For the text-containing cell, return its midpoint in [x, y] coordinate format. 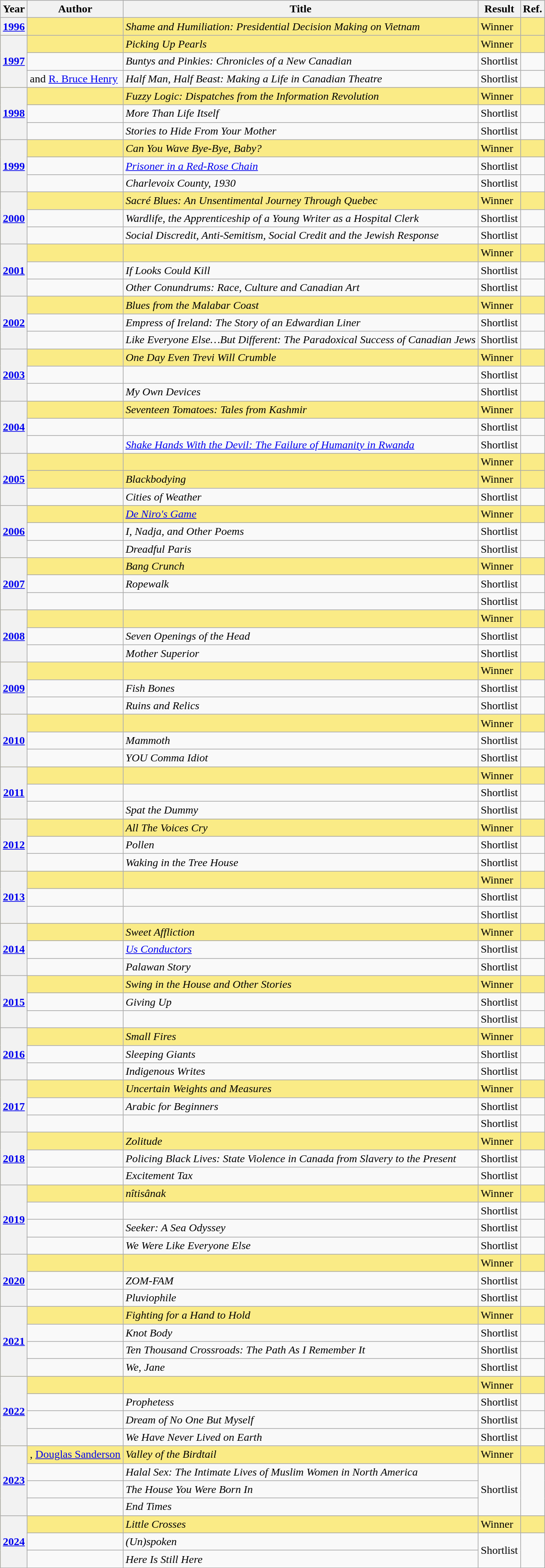
Dream of No One But Myself [301, 1420]
All The Voices Cry [301, 828]
Seven Openings of the Head [301, 636]
Us Conductors [301, 949]
Shame and Humiliation: Presidential Decision Making on Vietnam [301, 27]
2018 [14, 1158]
Small Fires [301, 1036]
2024 [14, 1541]
We, Jane [301, 1368]
2012 [14, 845]
Here Is Still Here [301, 1559]
Knot Body [301, 1333]
Title [301, 9]
Bang Crunch [301, 566]
One Day Even Trevi Will Crumble [301, 357]
2016 [14, 1054]
Half Man, Half Beast: Making a Life in Canadian Theatre [301, 79]
Waking in the Tree House [301, 862]
I, Nadja, and Other Poems [301, 532]
Excitement Tax [301, 1176]
Giving Up [301, 1002]
Seeker: A Sea Odyssey [301, 1228]
2020 [14, 1280]
De Niro's Game [301, 514]
Ref. [533, 9]
Author [75, 9]
Dreadful Paris [301, 549]
Picking Up Pearls [301, 44]
Pollen [301, 845]
Valley of the Birdtail [301, 1455]
Ropewalk [301, 584]
Spat the Dummy [301, 810]
Policing Black Lives: State Violence in Canada from Slavery to the Present [301, 1158]
Fish Bones [301, 688]
2001 [14, 270]
End Times [301, 1507]
2009 [14, 688]
2013 [14, 897]
Stories to Hide From Your Mother [301, 131]
Indigenous Writes [301, 1072]
Wardlife, the Apprenticeship of a Young Writer as a Hospital Clerk [301, 218]
1997 [14, 61]
Year [14, 9]
Little Crosses [301, 1524]
2010 [14, 740]
Charlevoix County, 1930 [301, 183]
Prophetess [301, 1402]
Halal Sex: The Intimate Lives of Muslim Women in North America [301, 1472]
Social Discredit, Anti-Semitism, Social Credit and the Jewish Response [301, 236]
Seventeen Tomatoes: Tales from Kashmir [301, 410]
Pluviophile [301, 1298]
Mammoth [301, 740]
Sleeping Giants [301, 1054]
Blues from the Malabar Coast [301, 305]
Sweet Affliction [301, 932]
(Un)spoken [301, 1541]
Fuzzy Logic: Dispatches from the Information Revolution [301, 96]
, Douglas Sanderson [75, 1455]
2003 [14, 375]
2002 [14, 323]
We Were Like Everyone Else [301, 1245]
1999 [14, 166]
Prisoner in a Red-Rose Chain [301, 166]
Other Conundrums: Race, Culture and Canadian Art [301, 288]
ZOM-FAM [301, 1280]
Blackbodying [301, 479]
2000 [14, 218]
Palawan Story [301, 967]
1996 [14, 27]
Fighting for a Hand to Hold [301, 1315]
My Own Devices [301, 392]
If Looks Could Kill [301, 270]
2014 [14, 949]
Mother Superior [301, 653]
Shake Hands With the Devil: The Failure of Humanity in Rwanda [301, 444]
2008 [14, 636]
Ruins and Relics [301, 706]
More Than Life Itself [301, 113]
nîtisânak [301, 1193]
2017 [14, 1106]
YOU Comma Idiot [301, 758]
We Have Never Lived on Earth [301, 1437]
2019 [14, 1219]
Buntys and Pinkies: Chronicles of a New Canadian [301, 61]
2022 [14, 1411]
Empress of Ireland: The Story of an Edwardian Liner [301, 323]
Sacré Blues: An Unsentimental Journey Through Quebec [301, 200]
The House You Were Born In [301, 1489]
2007 [14, 584]
Result [499, 9]
2011 [14, 793]
2006 [14, 532]
Swing in the House and Other Stories [301, 984]
Ten Thousand Crossroads: The Path As I Remember It [301, 1350]
2021 [14, 1341]
Can You Wave Bye-Bye, Baby? [301, 148]
Zolitude [301, 1141]
Like Everyone Else…But Different: The Paradoxical Success of Canadian Jews [301, 340]
Arabic for Beginners [301, 1106]
2015 [14, 1002]
2005 [14, 479]
and R. Bruce Henry [75, 79]
2004 [14, 427]
Uncertain Weights and Measures [301, 1089]
Cities of Weather [301, 496]
1998 [14, 113]
2023 [14, 1481]
